Output the [x, y] coordinate of the center of the cell containing the given text.  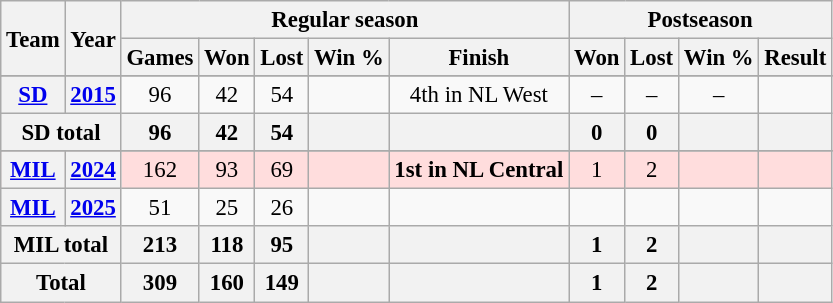
Result [796, 58]
MIL total [61, 245]
Year [93, 38]
2025 [93, 208]
1st in NL Central [479, 170]
2015 [93, 95]
Finish [479, 58]
149 [282, 283]
4th in NL West [479, 95]
95 [282, 245]
51 [160, 208]
93 [227, 170]
Games [160, 58]
25 [227, 208]
SD [33, 95]
118 [227, 245]
Postseason [700, 20]
26 [282, 208]
2024 [93, 170]
Team [33, 38]
309 [160, 283]
213 [160, 245]
69 [282, 170]
Total [61, 283]
SD total [61, 133]
Regular season [345, 20]
162 [160, 170]
160 [227, 283]
